For the text-containing cell, return its midpoint in [X, Y] coordinate format. 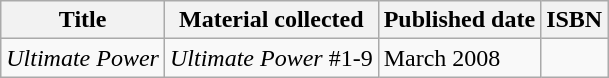
Material collected [271, 20]
Ultimate Power [83, 58]
Title [83, 20]
Ultimate Power #1-9 [271, 58]
March 2008 [459, 58]
ISBN [574, 20]
Published date [459, 20]
